Detect which cell encompasses the target text, then output its [X, Y] center coordinate. 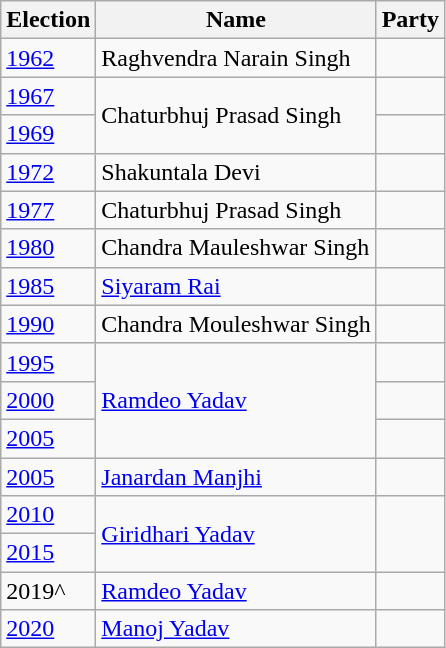
Siyaram Rai [236, 286]
Manoj Yadav [236, 629]
Raghvendra Narain Singh [236, 58]
Giridhari Yadav [236, 534]
Shakuntala Devi [236, 172]
Election [48, 20]
1985 [48, 286]
1977 [48, 210]
Janardan Manjhi [236, 477]
1962 [48, 58]
2020 [48, 629]
1969 [48, 134]
1967 [48, 96]
Name [236, 20]
1995 [48, 362]
2010 [48, 515]
1972 [48, 172]
2019^ [48, 591]
2015 [48, 553]
1980 [48, 248]
1990 [48, 324]
Chandra Mouleshwar Singh [236, 324]
Party [410, 20]
2000 [48, 400]
Chandra Mauleshwar Singh [236, 248]
